Pinpoint the cell where the given text exists, returning its [x, y] midpoint coordinate. 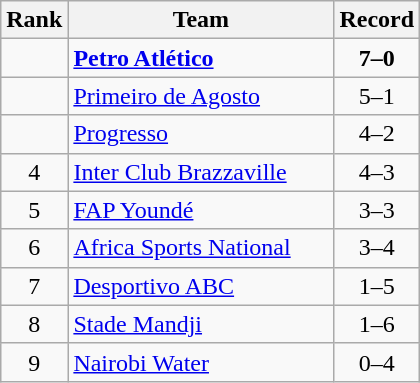
4 [34, 172]
7 [34, 286]
Inter Club Brazzaville [201, 172]
9 [34, 362]
Africa Sports National [201, 248]
Rank [34, 20]
6 [34, 248]
Progresso [201, 134]
Nairobi Water [201, 362]
3–4 [377, 248]
Primeiro de Agosto [201, 96]
FAP Youndé [201, 210]
1–5 [377, 286]
Desportivo ABC [201, 286]
4–2 [377, 134]
Team [201, 20]
5–1 [377, 96]
Stade Mandji [201, 324]
Petro Atlético [201, 58]
Record [377, 20]
5 [34, 210]
3–3 [377, 210]
7–0 [377, 58]
1–6 [377, 324]
8 [34, 324]
4–3 [377, 172]
0–4 [377, 362]
